Determine the (x, y) coordinate at the center of the cell enclosing the given text.  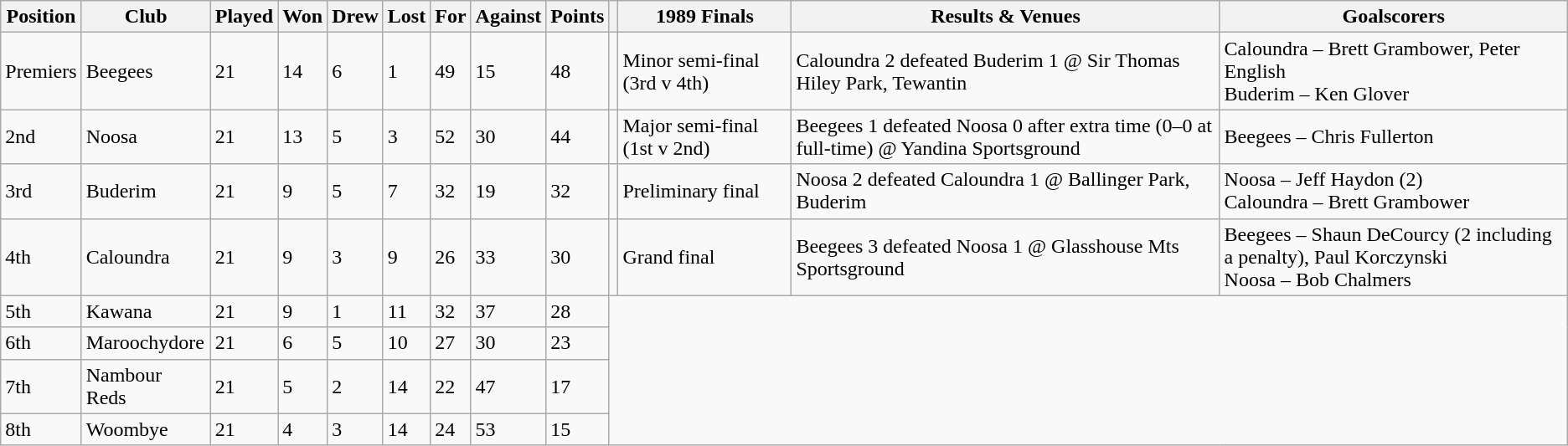
24 (451, 429)
Woombye (146, 429)
5th (41, 311)
37 (508, 311)
47 (508, 387)
Won (303, 17)
Results & Venues (1005, 17)
Kawana (146, 311)
Major semi-final (1st v 2nd) (705, 137)
Beegees – Shaun DeCourcy (2 including a penalty), Paul KorczynskiNoosa – Bob Chalmers (1394, 257)
Played (244, 17)
4 (303, 429)
17 (578, 387)
Preliminary final (705, 191)
1989 Finals (705, 17)
22 (451, 387)
3rd (41, 191)
Drew (355, 17)
7th (41, 387)
Points (578, 17)
Goalscorers (1394, 17)
Maroochydore (146, 343)
Caloundra (146, 257)
Position (41, 17)
Lost (406, 17)
Caloundra 2 defeated Buderim 1 @ Sir Thomas Hiley Park, Tewantin (1005, 71)
52 (451, 137)
23 (578, 343)
26 (451, 257)
Beegees 3 defeated Noosa 1 @ Glasshouse Mts Sportsground (1005, 257)
Beegees 1 defeated Noosa 0 after extra time (0–0 at full-time) @ Yandina Sportsground (1005, 137)
Against (508, 17)
Buderim (146, 191)
53 (508, 429)
Noosa – Jeff Haydon (2)Caloundra – Brett Grambower (1394, 191)
Beegees – Chris Fullerton (1394, 137)
Noosa 2 defeated Caloundra 1 @ Ballinger Park, Buderim (1005, 191)
Noosa (146, 137)
Club (146, 17)
2nd (41, 137)
8th (41, 429)
For (451, 17)
19 (508, 191)
6th (41, 343)
Beegees (146, 71)
48 (578, 71)
28 (578, 311)
Nambour Reds (146, 387)
Grand final (705, 257)
10 (406, 343)
7 (406, 191)
27 (451, 343)
44 (578, 137)
49 (451, 71)
4th (41, 257)
13 (303, 137)
Minor semi-final (3rd v 4th) (705, 71)
Premiers (41, 71)
2 (355, 387)
33 (508, 257)
Caloundra – Brett Grambower, Peter EnglishBuderim – Ken Glover (1394, 71)
11 (406, 311)
